Pinpoint the cell where the given text exists, returning its [x, y] midpoint coordinate. 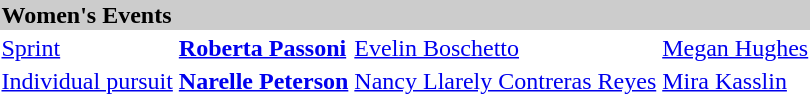
Roberta Passoni [263, 48]
Evelin Boschetto [506, 48]
Women's Events [405, 15]
Megan Hughes [736, 48]
Sprint [87, 48]
